Search for the cell housing the specified text and yield its [X, Y] center coordinate. 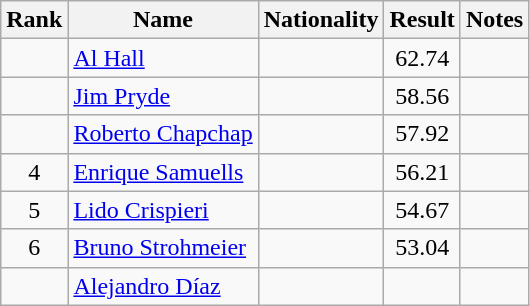
Result [422, 20]
53.04 [422, 248]
Roberto Chapchap [163, 134]
5 [34, 210]
Al Hall [163, 58]
Name [163, 20]
Nationality [321, 20]
58.56 [422, 96]
Lido Crispieri [163, 210]
62.74 [422, 58]
56.21 [422, 172]
Enrique Samuells [163, 172]
Rank [34, 20]
6 [34, 248]
Bruno Strohmeier [163, 248]
57.92 [422, 134]
Notes [494, 20]
Alejandro Díaz [163, 286]
54.67 [422, 210]
Jim Pryde [163, 96]
4 [34, 172]
